Scan for the cell matching the given text and deliver its (x, y) coordinate at center. 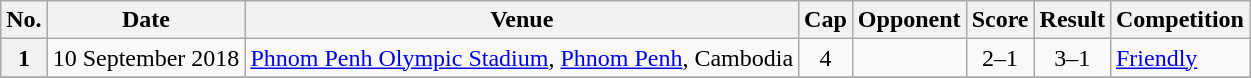
3–1 (1072, 58)
Friendly (1180, 58)
4 (826, 58)
1 (24, 58)
Competition (1180, 20)
Opponent (909, 20)
Cap (826, 20)
Phnom Penh Olympic Stadium, Phnom Penh, Cambodia (522, 58)
Date (146, 20)
Result (1072, 20)
Venue (522, 20)
Score (1000, 20)
2–1 (1000, 58)
10 September 2018 (146, 58)
No. (24, 20)
